Pinpoint the cell where the given text exists, returning its [X, Y] midpoint coordinate. 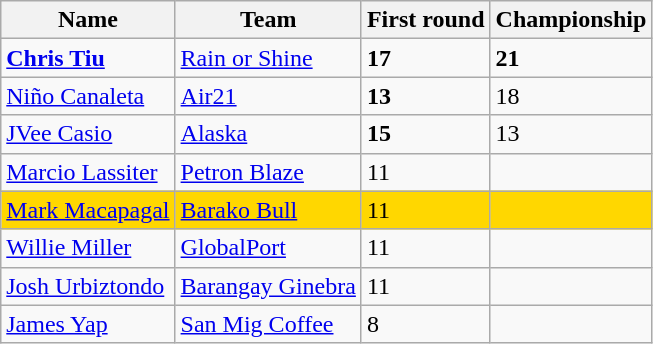
Barangay Ginebra [268, 286]
Air21 [268, 96]
Championship [571, 20]
Willie Miller [88, 248]
Chris Tiu [88, 58]
17 [426, 58]
Niño Canaleta [88, 96]
Name [88, 20]
Marcio Lassiter [88, 172]
First round [426, 20]
JVee Casio [88, 134]
San Mig Coffee [268, 324]
Petron Blaze [268, 172]
Mark Macapagal [88, 210]
Barako Bull [268, 210]
21 [571, 58]
Josh Urbiztondo [88, 286]
Team [268, 20]
8 [426, 324]
Alaska [268, 134]
18 [571, 96]
Rain or Shine [268, 58]
James Yap [88, 324]
15 [426, 134]
GlobalPort [268, 248]
